Pinpoint the cell where the given text exists, returning its (x, y) midpoint coordinate. 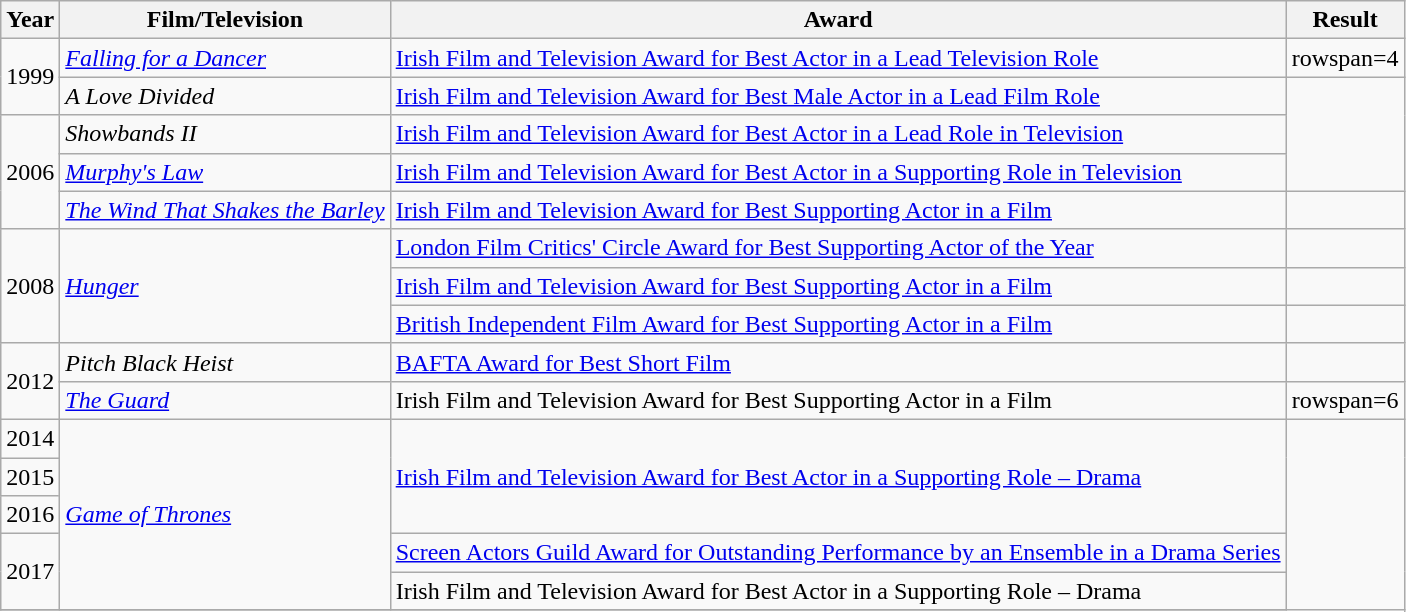
A Love Divided (225, 96)
BAFTA Award for Best Short Film (838, 362)
rowspan=4 (1345, 58)
1999 (30, 77)
Award (838, 20)
Result (1345, 20)
The Wind That Shakes the Barley (225, 210)
Irish Film and Television Award for Best Actor in a Lead Role in Television (838, 134)
rowspan=6 (1345, 400)
2017 (30, 572)
Irish Film and Television Award for Best Actor in a Lead Television Role (838, 58)
Pitch Black Heist (225, 362)
Showbands II (225, 134)
2014 (30, 438)
Game of Thrones (225, 514)
2015 (30, 477)
2008 (30, 286)
Falling for a Dancer (225, 58)
Hunger (225, 286)
2016 (30, 515)
Irish Film and Television Award for Best Male Actor in a Lead Film Role (838, 96)
Year (30, 20)
Murphy's Law (225, 172)
2012 (30, 381)
The Guard (225, 400)
British Independent Film Award for Best Supporting Actor in a Film (838, 324)
London Film Critics' Circle Award for Best Supporting Actor of the Year (838, 248)
2006 (30, 172)
Screen Actors Guild Award for Outstanding Performance by an Ensemble in a Drama Series (838, 553)
Film/Television (225, 20)
Irish Film and Television Award for Best Actor in a Supporting Role in Television (838, 172)
